Detect which cell encompasses the target text, then output its (X, Y) center coordinate. 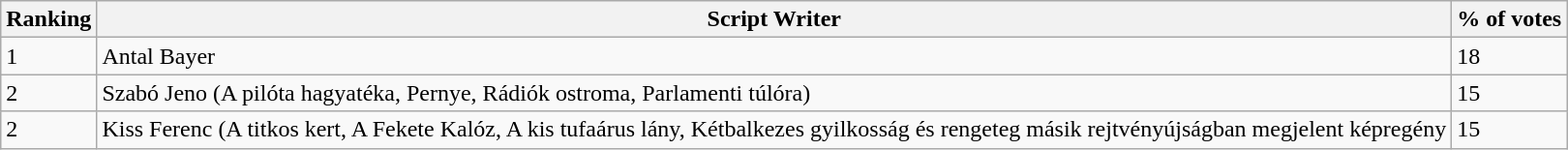
18 (1510, 56)
Kiss Ferenc (A titkos kert, A Fekete Kalóz, A kis tufaárus lány, Kétbalkezes gyilkosság és rengeteg másik rejtvényújságban megjelent képregény (774, 130)
Script Writer (774, 19)
% of votes (1510, 19)
Antal Bayer (774, 56)
Szabó Jeno (A pilóta hagyatéka, Pernye, Rádiók ostroma, Parlamenti túlóra) (774, 93)
Ranking (48, 19)
1 (48, 56)
